Capture the cell that displays the provided text and extract its (x, y) central coordinate. 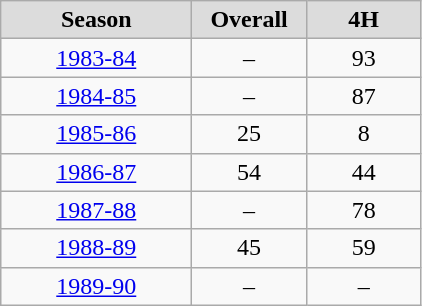
1986-87 (96, 172)
78 (364, 210)
4H (364, 20)
1984-85 (96, 96)
1987-88 (96, 210)
54 (250, 172)
44 (364, 172)
59 (364, 248)
93 (364, 58)
Overall (250, 20)
45 (250, 248)
1985-86 (96, 134)
25 (250, 134)
Season (96, 20)
1989-90 (96, 286)
1988-89 (96, 248)
8 (364, 134)
87 (364, 96)
1983-84 (96, 58)
